Return (x, y) of the center of cell containing provided text 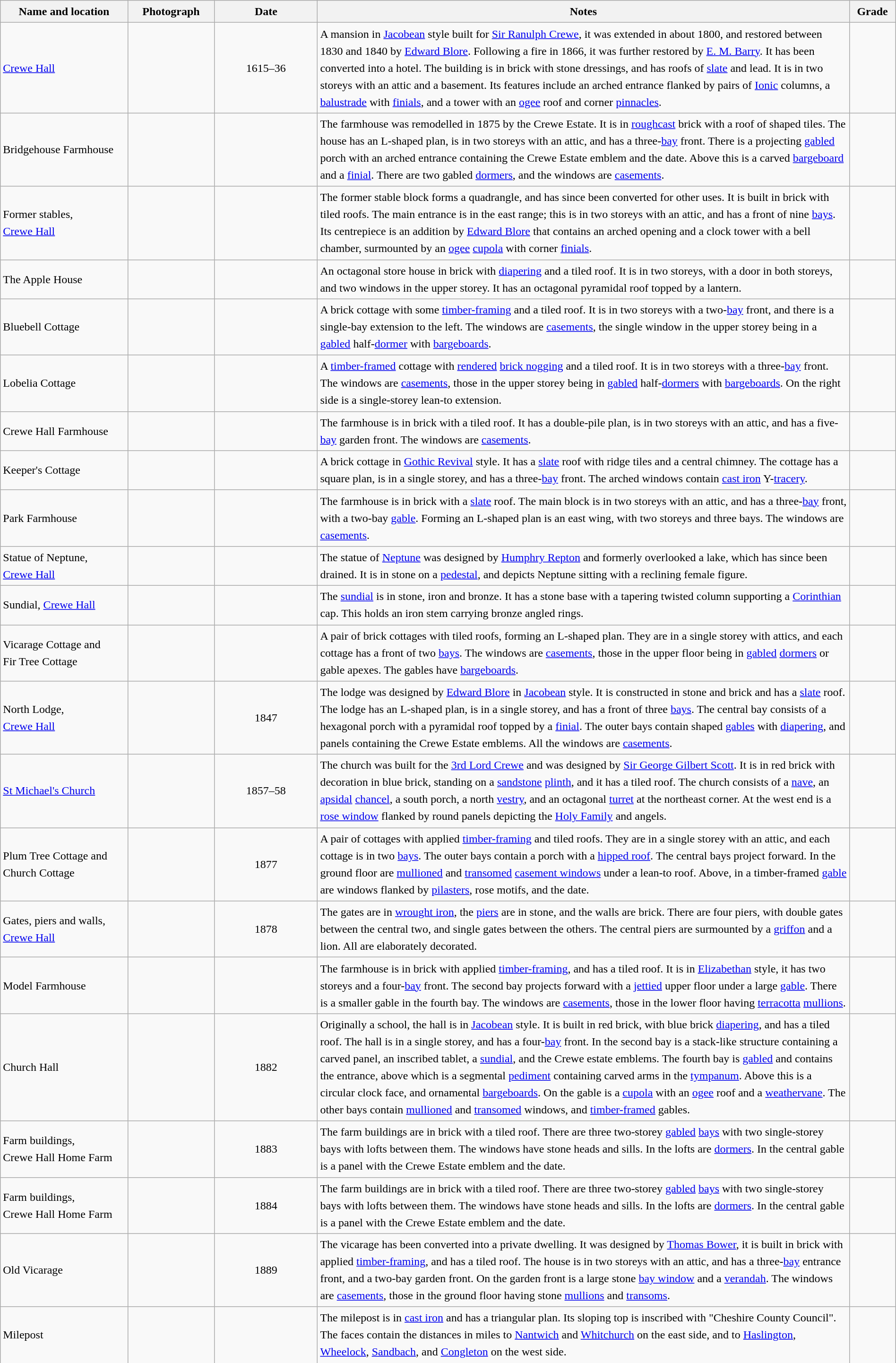
Park Farmhouse (64, 518)
Sundial, Crewe Hall (64, 605)
Name and location (64, 11)
Grade (872, 11)
Notes (583, 11)
Model Farmhouse (64, 985)
Statue of Neptune,Crewe Hall (64, 565)
Crewe Hall Farmhouse (64, 431)
Crewe Hall (64, 68)
The Apple House (64, 279)
Photograph (171, 11)
Milepost (64, 1335)
North Lodge,Crewe Hall (64, 718)
Bridgehouse Farmhouse (64, 149)
1884 (266, 1206)
Bluebell Cottage (64, 327)
1877 (266, 864)
Former stables,Crewe Hall (64, 223)
1889 (266, 1270)
1878 (266, 929)
1615–36 (266, 68)
Keeper's Cottage (64, 470)
Church Hall (64, 1068)
Gates, piers and walls,Crewe Hall (64, 929)
1882 (266, 1068)
Vicarage Cottage andFir Tree Cottage (64, 653)
1883 (266, 1149)
St Michael's Church (64, 791)
Plum Tree Cottage and Church Cottage (64, 864)
Old Vicarage (64, 1270)
Date (266, 11)
Lobelia Cottage (64, 383)
1847 (266, 718)
1857–58 (266, 791)
